Identify which cell holds the provided text, then report its (x, y) central coordinate. 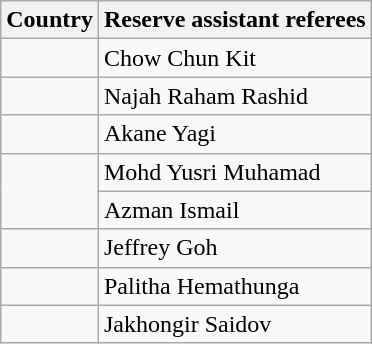
Jakhongir Saidov (234, 324)
Najah Raham Rashid (234, 96)
Reserve assistant referees (234, 20)
Mohd Yusri Muhamad (234, 172)
Jeffrey Goh (234, 248)
Akane Yagi (234, 134)
Chow Chun Kit (234, 58)
Palitha Hemathunga (234, 286)
Country (50, 20)
Azman Ismail (234, 210)
